Output the [x, y] coordinate of the center of the cell containing the given text.  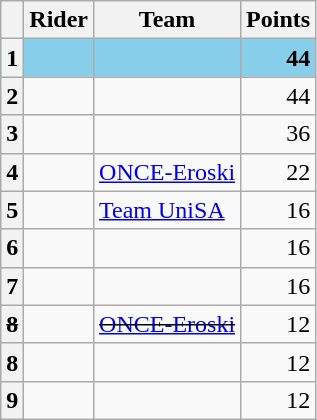
7 [12, 286]
2 [12, 96]
Points [278, 20]
36 [278, 134]
1 [12, 58]
4 [12, 172]
3 [12, 134]
Rider [59, 20]
22 [278, 172]
6 [12, 248]
Team UniSA [168, 210]
5 [12, 210]
Team [168, 20]
9 [12, 400]
